Locate the cell with the specified text and output its [X, Y] center coordinate. 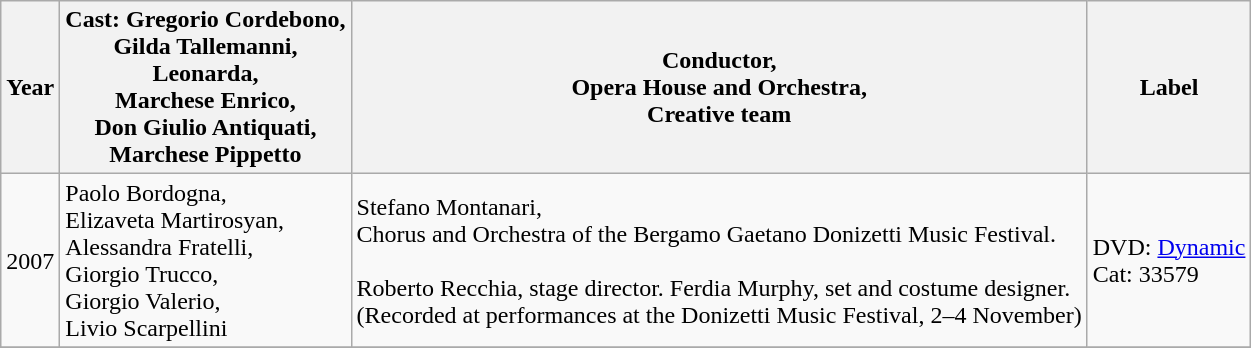
Conductor,Opera House and Orchestra,Creative team [719, 88]
Year [30, 88]
2007 [30, 260]
DVD: DynamicCat: 33579 [1169, 260]
Cast: Gregorio Cordebono,Gilda Tallemanni,Leonarda,Marchese Enrico,Don Giulio Antiquati,Marchese Pippetto [206, 88]
Paolo Bordogna,Elizaveta Martirosyan,Alessandra Fratelli,Giorgio Trucco,Giorgio Valerio,Livio Scarpellini [206, 260]
Label [1169, 88]
